Return [X, Y] of the center of cell containing provided text 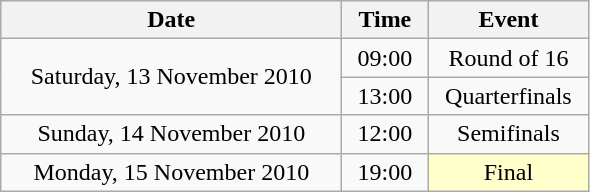
Final [508, 172]
13:00 [385, 96]
19:00 [385, 172]
Monday, 15 November 2010 [172, 172]
Round of 16 [508, 58]
Semifinals [508, 134]
Saturday, 13 November 2010 [172, 77]
Quarterfinals [508, 96]
Event [508, 20]
12:00 [385, 134]
09:00 [385, 58]
Time [385, 20]
Sunday, 14 November 2010 [172, 134]
Date [172, 20]
